Determine the (x, y) coordinate at the center of the cell enclosing the given text.  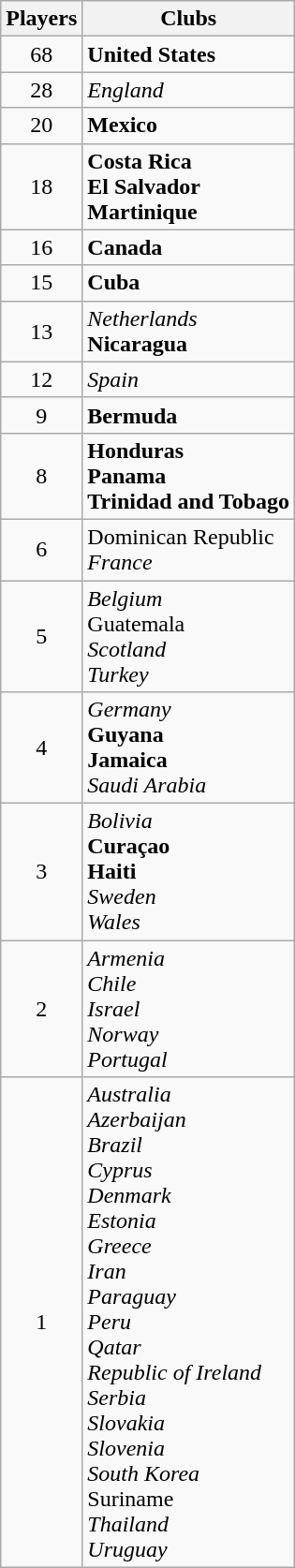
1 (41, 1323)
Honduras Panama Trinidad and Tobago (189, 476)
20 (41, 126)
Netherlands Nicaragua (189, 332)
Bermuda (189, 415)
Armenia Chile Israel Norway Portugal (189, 1009)
68 (41, 54)
Germany Guyana Jamaica Saudi Arabia (189, 747)
United States (189, 54)
3 (41, 872)
12 (41, 379)
6 (41, 549)
2 (41, 1009)
5 (41, 637)
Cuba (189, 283)
Canada (189, 247)
9 (41, 415)
Dominican Republic France (189, 549)
15 (41, 283)
Spain (189, 379)
28 (41, 90)
4 (41, 747)
Bolivia Curaçao Haiti Sweden Wales (189, 872)
16 (41, 247)
Belgium Guatemala Scotland Turkey (189, 637)
8 (41, 476)
Mexico (189, 126)
Players (41, 19)
Clubs (189, 19)
13 (41, 332)
18 (41, 186)
England (189, 90)
Costa Rica El Salvador Martinique (189, 186)
